Identify which cell holds the provided text, then report its [x, y] central coordinate. 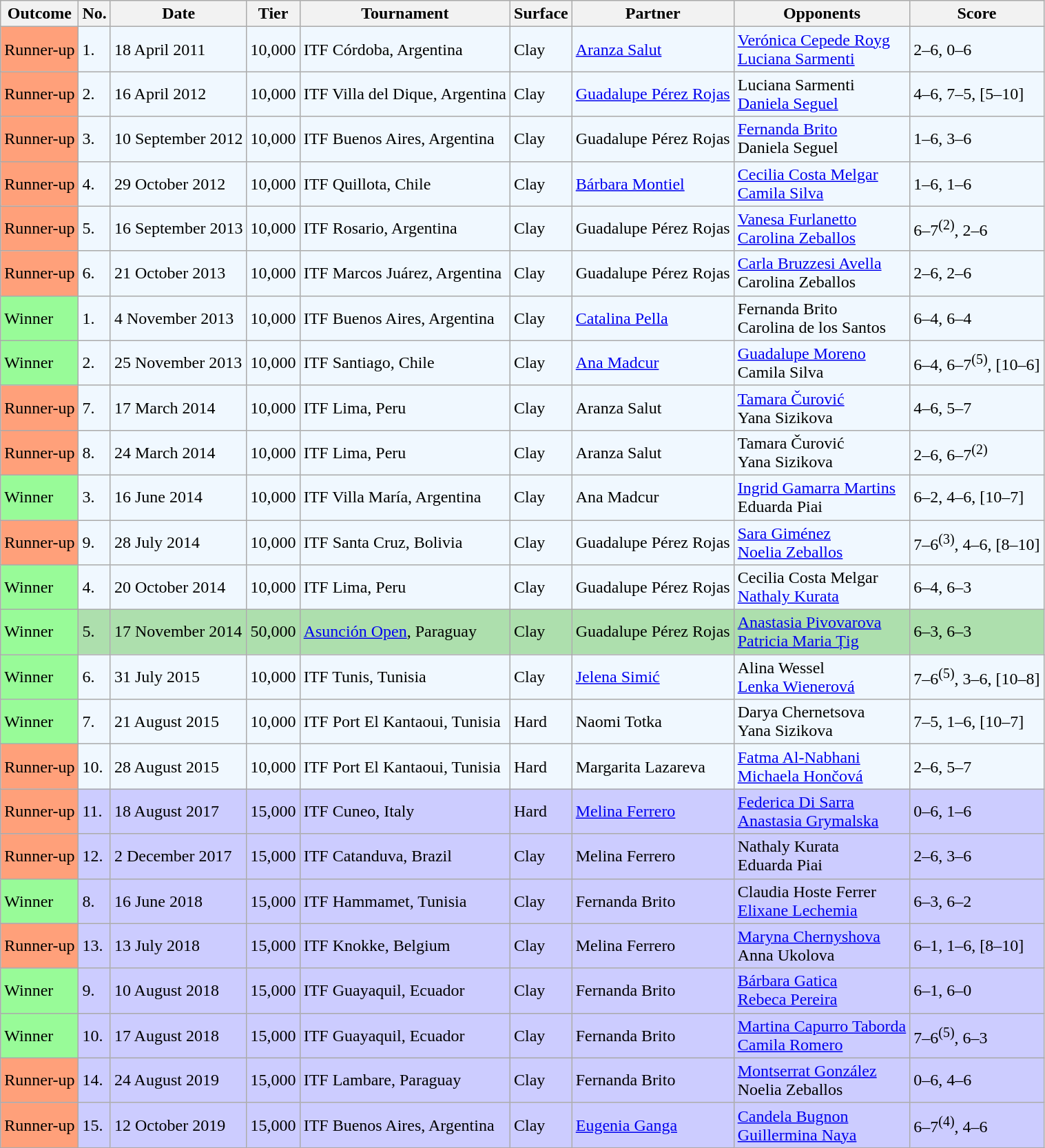
2 December 2017 [178, 856]
Alina Wessel Lenka Wienerová [822, 677]
Maryna Chernyshova Anna Ukolova [822, 945]
21 October 2013 [178, 273]
18 April 2011 [178, 50]
Ingrid Gamarra Martins Eduarda Piai [822, 498]
Tier [273, 14]
28 July 2014 [178, 542]
Nathaly Kurata Eduarda Piai [822, 856]
4–6, 7–5, [5–10] [977, 94]
10 September 2012 [178, 139]
Federica Di Sarra Anastasia Grymalska [822, 812]
Catalina Pella [653, 318]
2–6, 3–6 [977, 856]
6–1, 6–0 [977, 991]
29 October 2012 [178, 183]
6–4, 6–7(5), [10–6] [977, 362]
Outcome [40, 14]
ITF Rosario, Argentina [405, 229]
17 March 2014 [178, 408]
Sara Giménez Noelia Zeballos [822, 542]
16 June 2018 [178, 901]
6–1, 1–6, [8–10] [977, 945]
ITF Santa Cruz, Bolivia [405, 542]
Cecilia Costa Melgar Nathaly Kurata [822, 587]
Montserrat González Noelia Zeballos [822, 1080]
ITF Villa del Dique, Argentina [405, 94]
16 September 2013 [178, 229]
Darya Chernetsova Yana Sizikova [822, 722]
Claudia Hoste Ferrer Elixane Lechemia [822, 901]
16 April 2012 [178, 94]
ITF Hammamet, Tunisia [405, 901]
Cecilia Costa Melgar Camila Silva [822, 183]
6–7(4), 4–6 [977, 1125]
17 August 2018 [178, 1035]
Partner [653, 14]
Anastasia Pivovarova Patricia Maria Țig [822, 633]
Carla Bruzzesi Avella Carolina Zeballos [822, 273]
12. [94, 856]
24 March 2014 [178, 452]
2–6, 2–6 [977, 273]
No. [94, 14]
ITF Quillota, Chile [405, 183]
13. [94, 945]
Tournament [405, 14]
Fernanda Brito Daniela Seguel [822, 139]
Surface [541, 14]
ITF Córdoba, Argentina [405, 50]
13 July 2018 [178, 945]
6–3, 6–3 [977, 633]
Luciana Sarmenti Daniela Seguel [822, 94]
0–6, 4–6 [977, 1080]
ITF Catanduva, Brazil [405, 856]
18 August 2017 [178, 812]
14. [94, 1080]
Bárbara Gatica Rebeca Pereira [822, 991]
7–6(5), 6–3 [977, 1035]
Eugenia Ganga [653, 1125]
Opponents [822, 14]
2–6, 0–6 [977, 50]
4 November 2013 [178, 318]
Martina Capurro Taborda Camila Romero [822, 1035]
11. [94, 812]
Candela Bugnon Guillermina Naya [822, 1125]
ITF Cuneo, Italy [405, 812]
Naomi Totka [653, 722]
21 August 2015 [178, 722]
50,000 [273, 633]
2–6, 5–7 [977, 766]
Bárbara Montiel [653, 183]
Guadalupe Moreno Camila Silva [822, 362]
ITF Marcos Juárez, Argentina [405, 273]
1–6, 1–6 [977, 183]
Date [178, 14]
7–6(5), 3–6, [10–8] [977, 677]
6–4, 6–3 [977, 587]
16 June 2014 [178, 498]
17 November 2014 [178, 633]
ITF Santiago, Chile [405, 362]
6–2, 4–6, [10–7] [977, 498]
Margarita Lazareva [653, 766]
Asunción Open, Paraguay [405, 633]
Fatma Al-Nabhani Michaela Hončová [822, 766]
12 October 2019 [178, 1125]
Verónica Cepede Royg Luciana Sarmenti [822, 50]
Vanesa Furlanetto Carolina Zeballos [822, 229]
6–3, 6–2 [977, 901]
20 October 2014 [178, 587]
10 August 2018 [178, 991]
24 August 2019 [178, 1080]
Fernanda Brito Carolina de los Santos [822, 318]
Score [977, 14]
ITF Knokke, Belgium [405, 945]
7–5, 1–6, [10–7] [977, 722]
2–6, 6–7(2) [977, 452]
31 July 2015 [178, 677]
25 November 2013 [178, 362]
0–6, 1–6 [977, 812]
Jelena Simić [653, 677]
1–6, 3–6 [977, 139]
6–4, 6–4 [977, 318]
ITF Lambare, Paraguay [405, 1080]
ITF Villa María, Argentina [405, 498]
ITF Tunis, Tunisia [405, 677]
4–6, 5–7 [977, 408]
6–7(2), 2–6 [977, 229]
7–6(3), 4–6, [8–10] [977, 542]
15. [94, 1125]
28 August 2015 [178, 766]
